From the cell containing the given text, extract its center point as (x, y) coordinate. 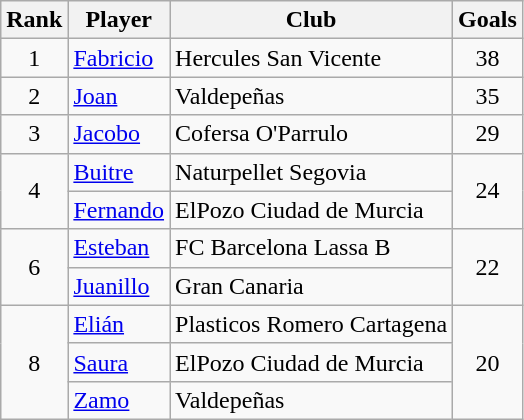
FC Barcelona Lassa B (312, 248)
3 (34, 134)
Rank (34, 20)
Saura (119, 362)
Esteban (119, 248)
22 (488, 267)
Hercules San Vicente (312, 58)
38 (488, 58)
Joan (119, 96)
2 (34, 96)
6 (34, 267)
Fernando (119, 210)
35 (488, 96)
Naturpellet Segovia (312, 172)
Goals (488, 20)
Plasticos Romero Cartagena (312, 324)
1 (34, 58)
Buitre (119, 172)
Cofersa O'Parrulo (312, 134)
Club (312, 20)
Fabricio (119, 58)
8 (34, 362)
4 (34, 191)
Juanillo (119, 286)
Zamo (119, 400)
Gran Canaria (312, 286)
Jacobo (119, 134)
Elián (119, 324)
20 (488, 362)
29 (488, 134)
Player (119, 20)
24 (488, 191)
